Pinpoint the cell where the given text exists, returning its [x, y] midpoint coordinate. 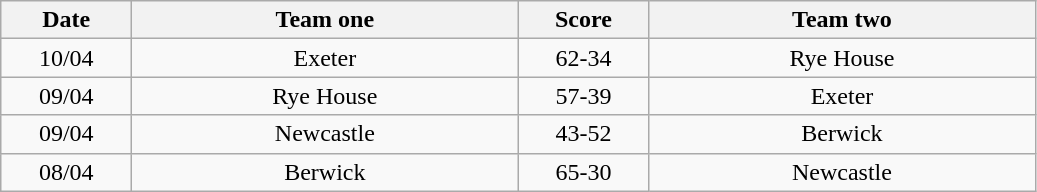
10/04 [66, 58]
65-30 [584, 172]
Team two [842, 20]
62-34 [584, 58]
57-39 [584, 96]
Date [66, 20]
Score [584, 20]
08/04 [66, 172]
43-52 [584, 134]
Team one [325, 20]
